From the cell containing the given text, extract its center point as [x, y] coordinate. 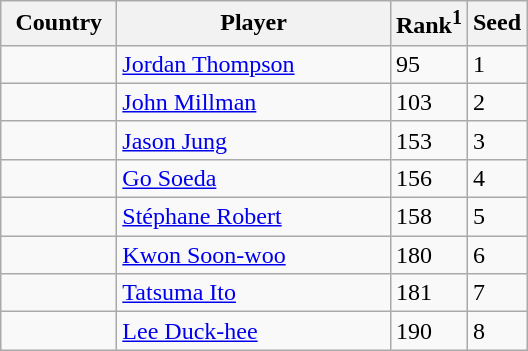
Go Soeda [254, 178]
158 [428, 217]
John Millman [254, 102]
2 [496, 102]
181 [428, 293]
1 [496, 64]
190 [428, 331]
Jason Jung [254, 140]
Seed [496, 24]
Rank1 [428, 24]
Jordan Thompson [254, 64]
Player [254, 24]
4 [496, 178]
Lee Duck-hee [254, 331]
6 [496, 255]
3 [496, 140]
156 [428, 178]
153 [428, 140]
5 [496, 217]
Stéphane Robert [254, 217]
103 [428, 102]
95 [428, 64]
180 [428, 255]
8 [496, 331]
Country [59, 24]
Kwon Soon-woo [254, 255]
Tatsuma Ito [254, 293]
7 [496, 293]
